Identify which cell holds the provided text, then report its [X, Y] central coordinate. 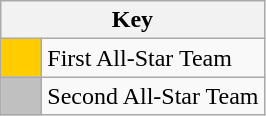
Key [132, 20]
First All-Star Team [153, 58]
Second All-Star Team [153, 96]
